Locate the cell with the specified text and output its (X, Y) center coordinate. 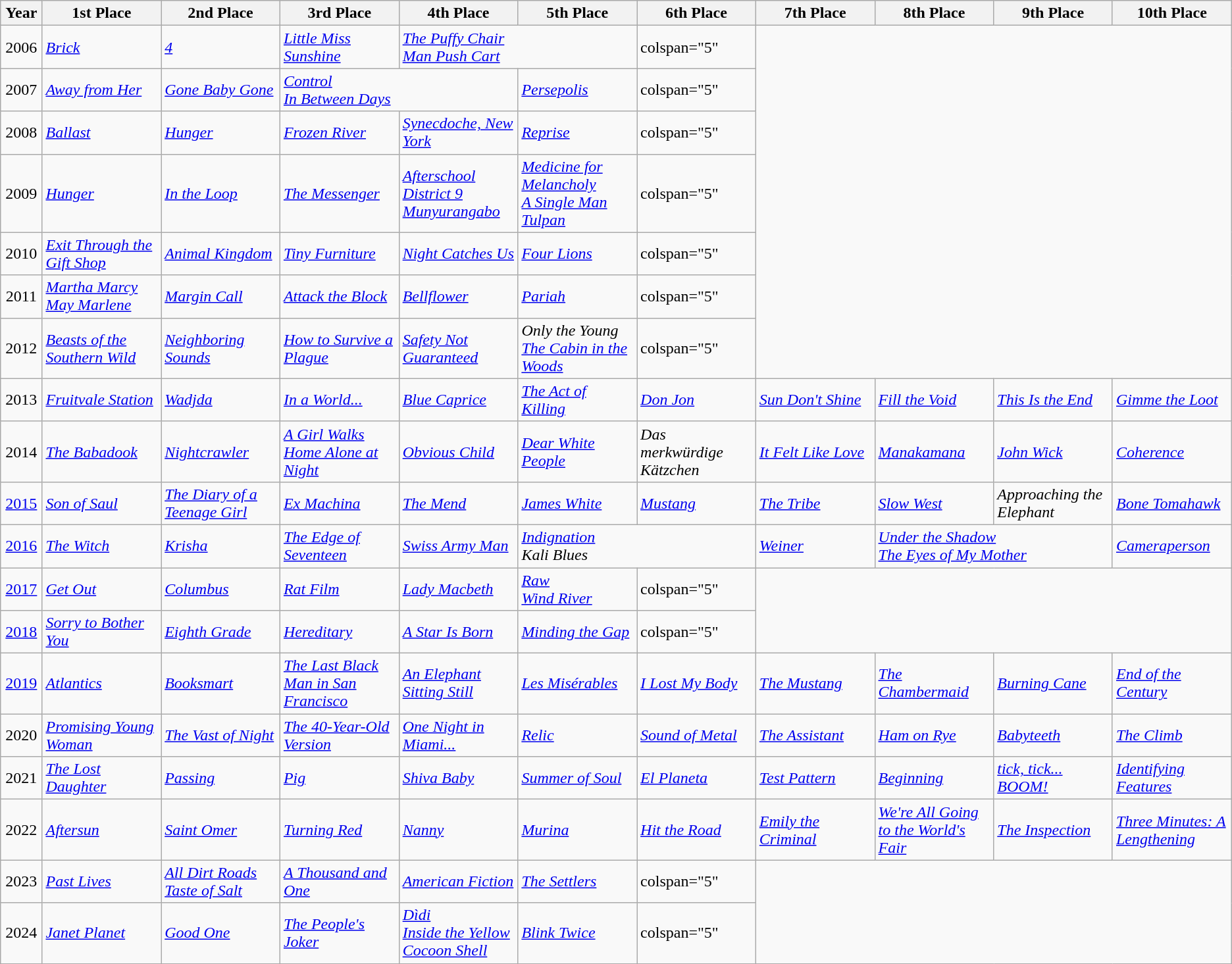
Janet Planet (101, 933)
Ballast (101, 133)
Beasts of the Southern Wild (101, 348)
4 (221, 47)
Saint Omer (221, 830)
tick, tick... BOOM! (1053, 778)
Krisha (221, 546)
The Inspection (1053, 830)
Pig (340, 778)
Summer of Soul (578, 778)
The Mend (458, 503)
Das merkwürdige Kätzchen (696, 451)
All Dirt Roads Taste of Salt (221, 882)
The 40-Year-Old Version (340, 736)
Ham on Rye (935, 736)
Four Lions (578, 254)
Columbus (221, 588)
Cameraperson (1171, 546)
One Night in Miami... (458, 736)
The Assistant (815, 736)
AfterschoolDistrict 9Munyurangabo (458, 193)
10th Place (1171, 13)
2008 (21, 133)
Promising Young Woman (101, 736)
2014 (21, 451)
7th Place (815, 13)
2019 (21, 684)
The Climb (1171, 736)
Les Misérables (578, 684)
The Chambermaid (935, 684)
El Planeta (696, 778)
Only the YoungThe Cabin in the Woods (578, 348)
Exit Through the Gift Shop (101, 254)
James White (578, 503)
The Settlers (578, 882)
Brick (101, 47)
Fill the Void (935, 400)
Eighth Grade (221, 632)
The Tribe (815, 503)
Dear White People (578, 451)
Test Pattern (815, 778)
IndignationKali Blues (637, 546)
Tiny Furniture (340, 254)
Booksmart (221, 684)
Don Jon (696, 400)
How to Survive a Plague (340, 348)
Medicine for MelancholyA Single ManTulpan (578, 193)
Son of Saul (101, 503)
Hit the Road (696, 830)
2015 (21, 503)
Nightcrawler (221, 451)
A Thousand and One (340, 882)
The Mustang (815, 684)
Gone Baby Gone (221, 89)
Sorry to Bother You (101, 632)
Safety Not Guaranteed (458, 348)
Three Minutes: A Lengthening (1171, 830)
We're All Going to the World's Fair (935, 830)
Fruitvale Station (101, 400)
Synecdoche, New York (458, 133)
Away from Her (101, 89)
Frozen River (340, 133)
2017 (21, 588)
The Act of Killing (578, 400)
3rd Place (340, 13)
Sun Don't Shine (815, 400)
Night Catches Us (458, 254)
Get Out (101, 588)
It Felt Like Love (815, 451)
Relic (578, 736)
The Witch (101, 546)
In the Loop (221, 193)
Under the ShadowThe Eyes of My Mother (994, 546)
Identifying Features (1171, 778)
Lady Macbeth (458, 588)
A Star Is Born (458, 632)
Mustang (696, 503)
2006 (21, 47)
Hereditary (340, 632)
The Puffy ChairMan Push Cart (517, 47)
2011 (21, 296)
2010 (21, 254)
Weiner (815, 546)
Persepolis (578, 89)
Bone Tomahawk (1171, 503)
2013 (21, 400)
Blue Caprice (458, 400)
The Diary of a Teenage Girl (221, 503)
2024 (21, 933)
2016 (21, 546)
Shiva Baby (458, 778)
Blink Twice (578, 933)
The Vast of Night (221, 736)
DìdiInside the Yellow Cocoon Shell (458, 933)
Approaching the Elephant (1053, 503)
6th Place (696, 13)
Atlantics (101, 684)
Neighboring Sounds (221, 348)
Obvious Child (458, 451)
Wadjda (221, 400)
The People's Joker (340, 933)
Swiss Army Man (458, 546)
Year (21, 13)
ControlIn Between Days (399, 89)
Good One (221, 933)
Manakamana (935, 451)
Margin Call (221, 296)
8th Place (935, 13)
2021 (21, 778)
2018 (21, 632)
Babyteeth (1053, 736)
Slow West (935, 503)
Minding the Gap (578, 632)
This Is the End (1053, 400)
Sound of Metal (696, 736)
A Girl Walks Home Alone at Night (340, 451)
The Lost Daughter (101, 778)
The Babadook (101, 451)
Nanny (458, 830)
Passing (221, 778)
I Lost My Body (696, 684)
Aftersun (101, 830)
RawWind River (578, 588)
End of the Century (1171, 684)
In a World... (340, 400)
American Fiction (458, 882)
5th Place (578, 13)
2nd Place (221, 13)
Coherence (1171, 451)
Past Lives (101, 882)
The Messenger (340, 193)
Ex Machina (340, 503)
2009 (21, 193)
Little Miss Sunshine (340, 47)
9th Place (1053, 13)
An Elephant Sitting Still (458, 684)
John Wick (1053, 451)
Pariah (578, 296)
The Edge of Seventeen (340, 546)
Gimme the Loot (1171, 400)
Bellflower (458, 296)
Rat Film (340, 588)
2012 (21, 348)
Martha Marcy May Marlene (101, 296)
Attack the Block (340, 296)
2007 (21, 89)
2022 (21, 830)
4th Place (458, 13)
Burning Cane (1053, 684)
Beginning (935, 778)
Murina (578, 830)
1st Place (101, 13)
2023 (21, 882)
Animal Kingdom (221, 254)
2020 (21, 736)
The Last Black Man in San Francisco (340, 684)
Emily the Criminal (815, 830)
Turning Red (340, 830)
Reprise (578, 133)
